Output the (x, y) coordinate of the center of the cell containing the given text.  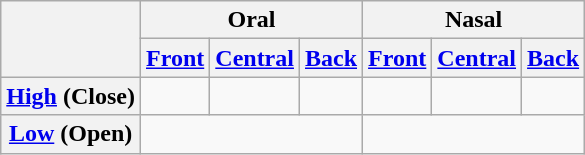
Low (Open) (71, 134)
Oral (251, 20)
High (Close) (71, 96)
Nasal (474, 20)
